Pinpoint the cell where the given text exists, returning its (x, y) midpoint coordinate. 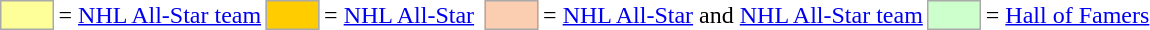
= NHL All-Star team (160, 15)
= NHL All-Star and NHL All-Star team (734, 15)
= NHL All-Star (400, 15)
